Search for the cell housing the specified text and yield its (x, y) center coordinate. 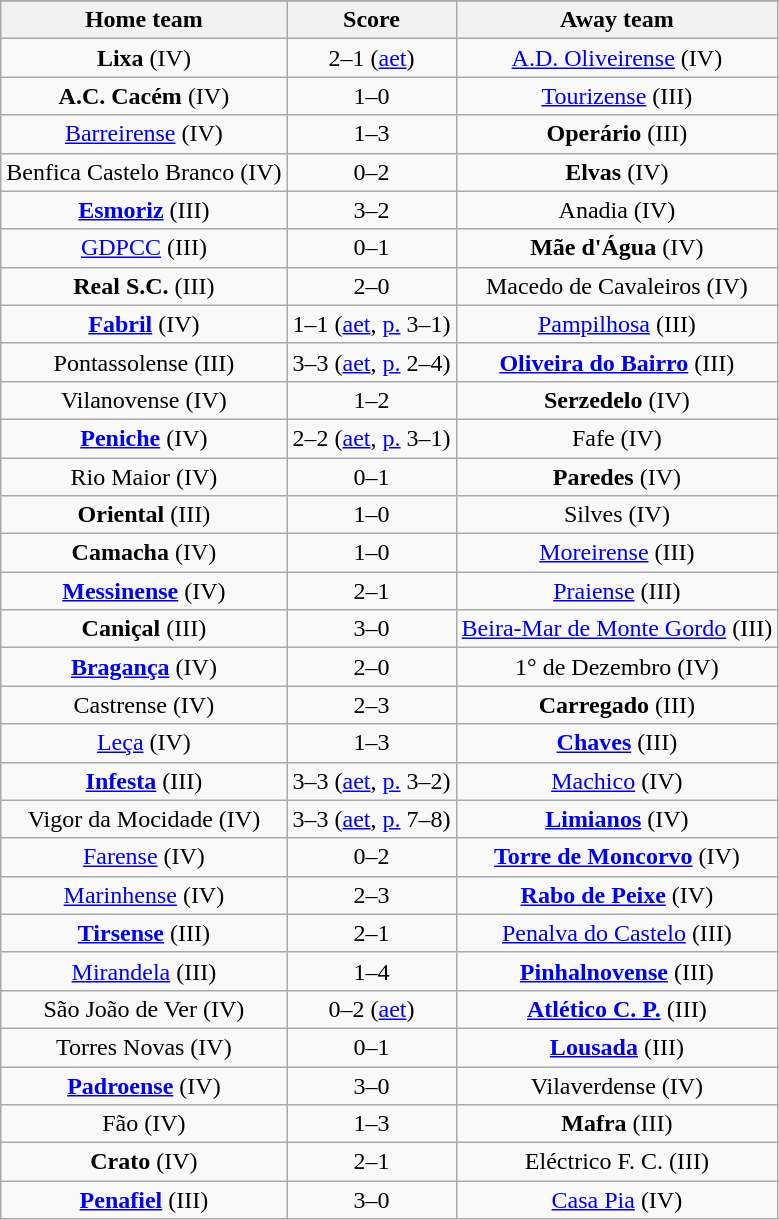
Atlético C. P. (III) (617, 1009)
1–1 (aet, p. 3–1) (372, 324)
Peniche (IV) (144, 438)
Score (372, 20)
3–2 (372, 210)
Moreirense (III) (617, 553)
Rabo de Peixe (IV) (617, 895)
Anadia (IV) (617, 210)
Pontassolense (III) (144, 362)
Pampilhosa (III) (617, 324)
Esmoriz (III) (144, 210)
A.C. Cacém (IV) (144, 96)
Infesta (III) (144, 781)
Crato (IV) (144, 1162)
Beira-Mar de Monte Gordo (III) (617, 629)
Camacha (IV) (144, 553)
1–4 (372, 971)
Away team (617, 20)
Pinhalnovense (III) (617, 971)
Lixa (IV) (144, 58)
Torre de Moncorvo (IV) (617, 857)
Messinense (IV) (144, 591)
Tourizense (III) (617, 96)
Limianos (IV) (617, 819)
Bragança (IV) (144, 667)
Torres Novas (IV) (144, 1047)
Fabril (IV) (144, 324)
Rio Maior (IV) (144, 477)
Chaves (III) (617, 743)
0–2 (aet) (372, 1009)
Casa Pia (IV) (617, 1200)
Vilanovense (IV) (144, 400)
Home team (144, 20)
Fafe (IV) (617, 438)
Benfica Castelo Branco (IV) (144, 172)
A.D. Oliveirense (IV) (617, 58)
Padroense (IV) (144, 1085)
Praiense (III) (617, 591)
Mãe d'Água (IV) (617, 248)
Serzedelo (IV) (617, 400)
2–2 (aet, p. 3–1) (372, 438)
2–1 (aet) (372, 58)
Penafiel (III) (144, 1200)
Tirsense (III) (144, 933)
Oliveira do Bairro (III) (617, 362)
Eléctrico F. C. (III) (617, 1162)
Machico (IV) (617, 781)
Mirandela (III) (144, 971)
Elvas (IV) (617, 172)
Real S.C. (III) (144, 286)
Vilaverdense (IV) (617, 1085)
Paredes (IV) (617, 477)
São João de Ver (IV) (144, 1009)
Silves (IV) (617, 515)
3–3 (aet, p. 7–8) (372, 819)
Lousada (III) (617, 1047)
3–3 (aet, p. 3–2) (372, 781)
Barreirense (IV) (144, 134)
GDPCC (III) (144, 248)
1° de Dezembro (IV) (617, 667)
Macedo de Cavaleiros (IV) (617, 286)
1–2 (372, 400)
Carregado (III) (617, 705)
Caniçal (III) (144, 629)
Marinhense (IV) (144, 895)
Castrense (IV) (144, 705)
Operário (III) (617, 134)
Oriental (III) (144, 515)
Leça (IV) (144, 743)
3–3 (aet, p. 2–4) (372, 362)
Mafra (III) (617, 1124)
Vigor da Mocidade (IV) (144, 819)
Farense (IV) (144, 857)
Fão (IV) (144, 1124)
Penalva do Castelo (III) (617, 933)
